Return (X, Y) of the center of cell containing provided text 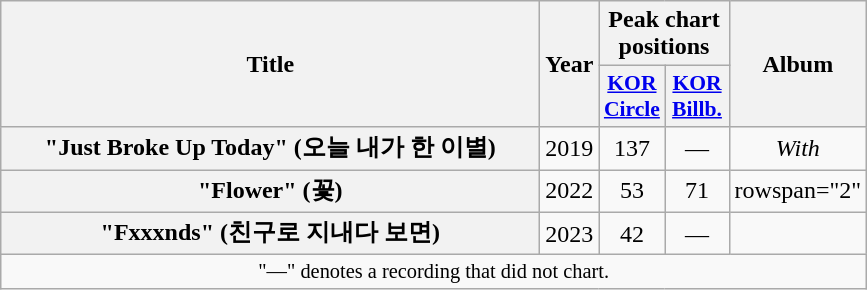
Year (570, 64)
2022 (570, 192)
2023 (570, 234)
"Fxxxnds" (친구로 지내다 보면) (270, 234)
With (798, 148)
Album (798, 64)
137 (632, 148)
53 (632, 192)
2019 (570, 148)
"—" denotes a recording that did not chart. (434, 272)
42 (632, 234)
rowspan="2" (798, 192)
71 (697, 192)
Peak chart positions (664, 34)
KORBillb. (697, 96)
"Just Broke Up Today" (오늘 내가 한 이별) (270, 148)
"Flower" (꽃) (270, 192)
Title (270, 64)
KORCircle (632, 96)
